Search for the cell housing the specified text and yield its (x, y) center coordinate. 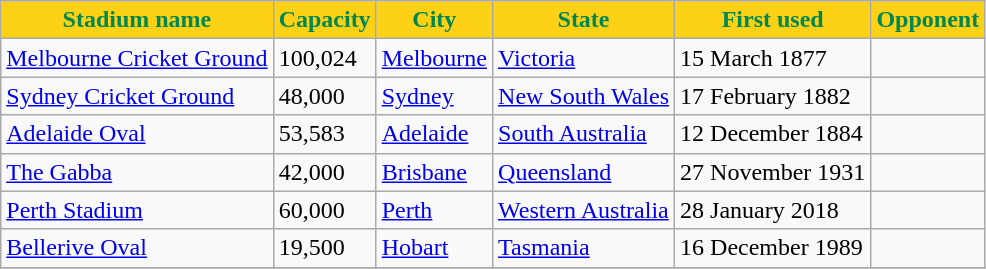
City (434, 20)
First used (773, 20)
27 November 1931 (773, 172)
Capacity (324, 20)
60,000 (324, 210)
Victoria (584, 58)
Hobart (434, 248)
Sydney Cricket Ground (137, 96)
South Australia (584, 134)
Stadium name (137, 20)
Brisbane (434, 172)
Queensland (584, 172)
New South Wales (584, 96)
Perth (434, 210)
42,000 (324, 172)
15 March 1877 (773, 58)
12 December 1884 (773, 134)
Bellerive Oval (137, 248)
17 February 1882 (773, 96)
48,000 (324, 96)
16 December 1989 (773, 248)
Western Australia (584, 210)
The Gabba (137, 172)
Tasmania (584, 248)
100,024 (324, 58)
53,583 (324, 134)
Melbourne (434, 58)
19,500 (324, 248)
State (584, 20)
Opponent (928, 20)
Adelaide (434, 134)
Sydney (434, 96)
28 January 2018 (773, 210)
Melbourne Cricket Ground (137, 58)
Perth Stadium (137, 210)
Adelaide Oval (137, 134)
